Identify which cell holds the provided text, then report its (x, y) central coordinate. 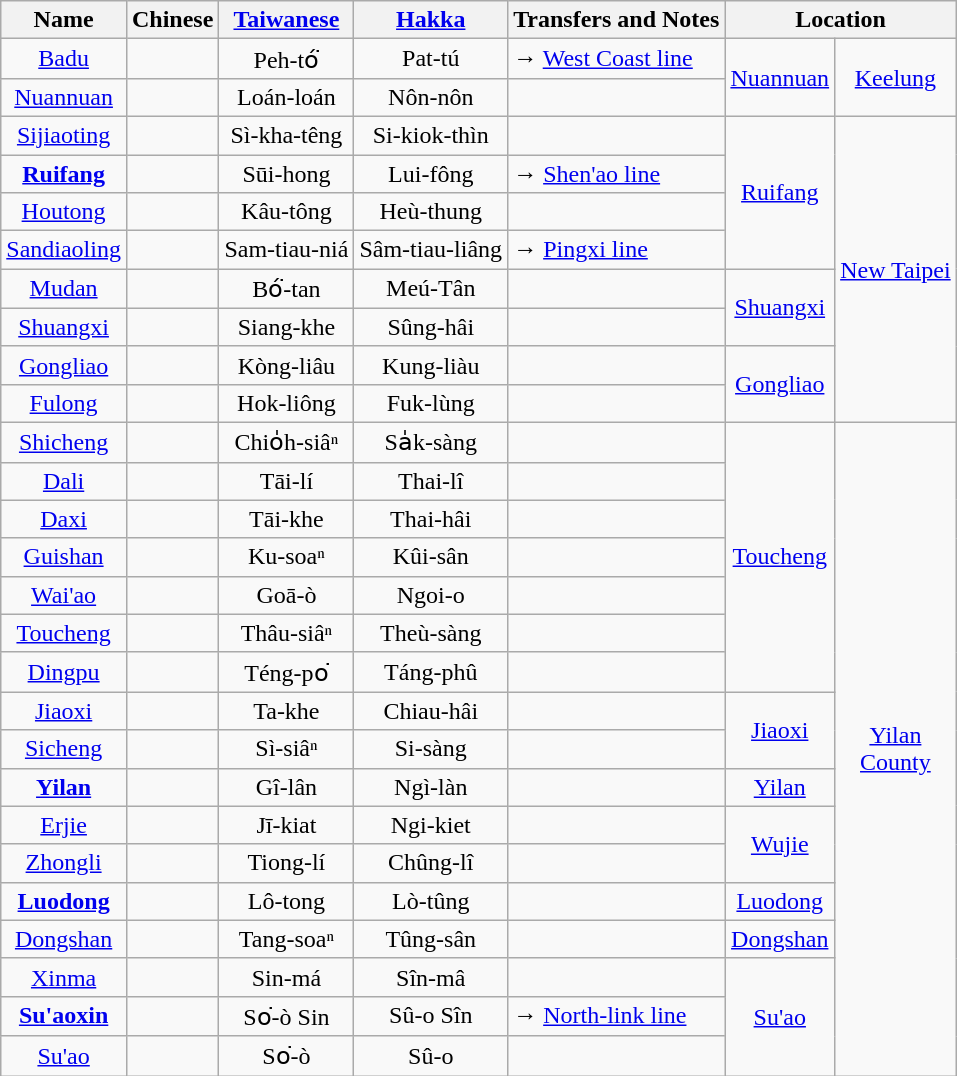
Thai-hâi (431, 519)
Sû-o Sîn (431, 1016)
Hok-liông (286, 403)
→ North-link line (616, 1016)
Houtong (64, 212)
So͘-ò Sin (286, 1016)
Nôn-nôn (431, 97)
→ Shen'ao line (616, 173)
Sam-tiau-niá (286, 250)
Kòng-liâu (286, 365)
Jī-kiat (286, 825)
Tiong-lí (286, 863)
Tang-soaⁿ (286, 939)
Sîn-mâ (431, 977)
Daxi (64, 519)
Sûng-hâi (431, 327)
Ta-khe (286, 711)
Hakka (431, 20)
Wai'ao (64, 595)
Keelung (896, 78)
Chinese (172, 20)
Meú-Tân (431, 289)
Goā-ò (286, 595)
Chûng-lî (431, 863)
Heù-thung (431, 212)
Shicheng (64, 442)
Lui-fông (431, 173)
Sâm-tiau-liâng (431, 250)
Sandiaoling (64, 250)
→ West Coast line (616, 59)
Si-sàng (431, 749)
Siang-khe (286, 327)
Ngi-kiet (431, 825)
Kung-liàu (431, 365)
Thâu-siâⁿ (286, 633)
Dali (64, 481)
Chio̍h-siâⁿ (286, 442)
Ku-soaⁿ (286, 557)
Dingpu (64, 672)
Thai-lî (431, 481)
Lò-tûng (431, 901)
Gî-lân (286, 787)
Theù-sàng (431, 633)
Ngoi-o (431, 595)
Guishan (64, 557)
Fulong (64, 403)
Ngì-làn (431, 787)
→ Pingxi line (616, 250)
Tûng-sân (431, 939)
Kûi-sân (431, 557)
Xinma (64, 977)
Su'aoxin (64, 1016)
Fuk-lùng (431, 403)
Sì-siâⁿ (286, 749)
Erjie (64, 825)
Sû-o (431, 1056)
Si-kiok-thìn (431, 135)
Peh-tó͘ (286, 59)
Zhongli (64, 863)
Sa̍k-sàng (431, 442)
Táng-phû (431, 672)
Sijiaoting (64, 135)
Location (840, 20)
Name (64, 20)
So͘-ò (286, 1056)
Bó͘-tan (286, 289)
Badu (64, 59)
Sūi-hong (286, 173)
YilanCounty (896, 748)
New Taipei (896, 269)
Tāi-khe (286, 519)
Wujie (780, 844)
Chiau-hâi (431, 711)
Sicheng (64, 749)
Loán-loán (286, 97)
Taiwanese (286, 20)
Pat-tú (431, 59)
Sì-kha-têng (286, 135)
Sin-má (286, 977)
Transfers and Notes (616, 20)
Lô-tong (286, 901)
Tāi-lí (286, 481)
Kâu-tông (286, 212)
Mudan (64, 289)
Téng-po͘ (286, 672)
